Return (X, Y) of the center of cell containing provided text 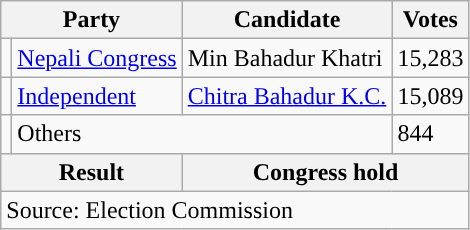
Candidate (287, 20)
15,089 (430, 96)
15,283 (430, 58)
Source: Election Commission (235, 210)
Nepali Congress (97, 58)
Chitra Bahadur K.C. (287, 96)
Others (202, 134)
Congress hold (326, 172)
Independent (97, 96)
Votes (430, 20)
Result (92, 172)
Party (92, 20)
844 (430, 134)
Min Bahadur Khatri (287, 58)
